Pinpoint the cell where the given text exists, returning its (x, y) midpoint coordinate. 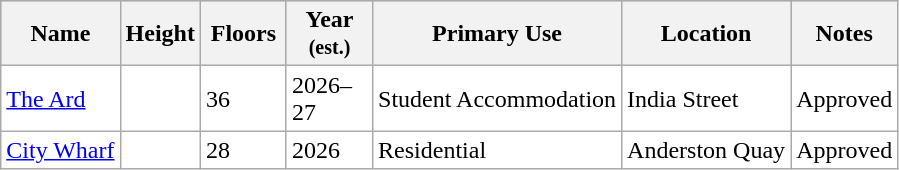
36 (243, 98)
Residential (498, 150)
City Wharf (60, 150)
Notes (844, 34)
Student Accommodation (498, 98)
The Ard (60, 98)
Height (160, 34)
Location (706, 34)
Primary Use (498, 34)
28 (243, 150)
India Street (706, 98)
Year (est.) (329, 34)
2026 (329, 150)
Anderston Quay (706, 150)
Name (60, 34)
Floors (243, 34)
2026–27 (329, 98)
